Find where the given text appears and provide that cell's center as (x, y) coordinate. 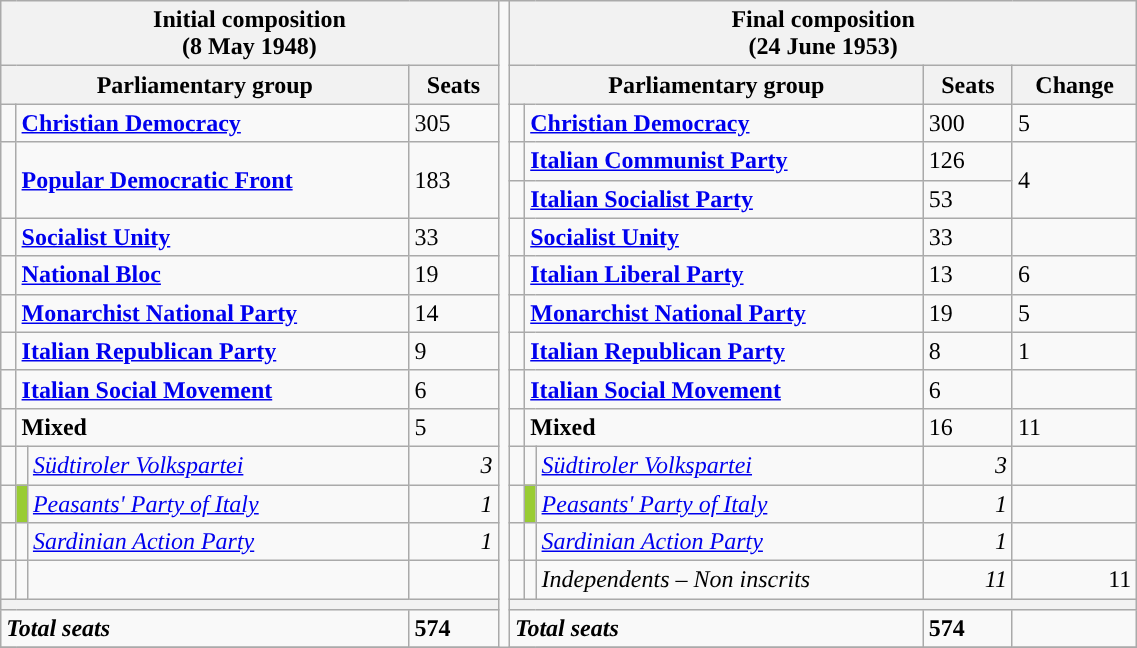
Final composition(24 June 1953) (822, 34)
Independents – Non inscrits (730, 580)
Change (1074, 85)
9 (454, 351)
4 (1074, 180)
Italian Liberal Party (724, 275)
16 (968, 427)
Initial composition(8 May 1948) (250, 34)
8 (968, 351)
300 (968, 123)
National Bloc (212, 275)
183 (454, 180)
126 (968, 161)
305 (454, 123)
13 (968, 275)
14 (454, 313)
Italian Socialist Party (724, 199)
Popular Democratic Front (212, 180)
Italian Communist Party (724, 161)
53 (968, 199)
